Scan for the cell matching the given text and deliver its (x, y) coordinate at center. 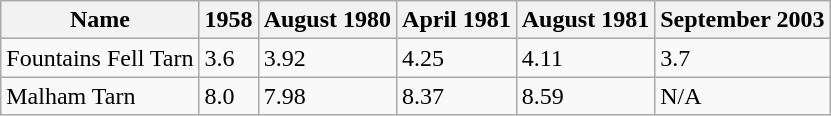
4.25 (457, 58)
Name (100, 20)
4.11 (585, 58)
August 1981 (585, 20)
3.7 (742, 58)
Malham Tarn (100, 96)
7.98 (327, 96)
3.6 (228, 58)
8.59 (585, 96)
Fountains Fell Tarn (100, 58)
September 2003 (742, 20)
8.0 (228, 96)
8.37 (457, 96)
N/A (742, 96)
August 1980 (327, 20)
1958 (228, 20)
3.92 (327, 58)
April 1981 (457, 20)
